For the text-containing cell, return its midpoint in (x, y) coordinate format. 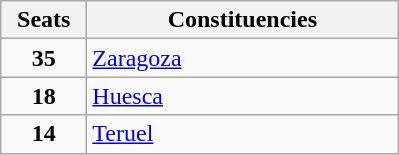
Seats (44, 20)
Teruel (242, 134)
35 (44, 58)
Zaragoza (242, 58)
Huesca (242, 96)
18 (44, 96)
14 (44, 134)
Constituencies (242, 20)
